Identify which cell holds the provided text, then report its [x, y] central coordinate. 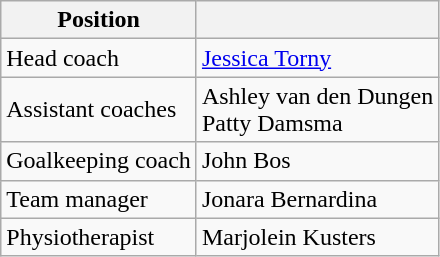
Position [99, 20]
Jessica Torny [317, 58]
Ashley van den Dungen Patty Damsma [317, 110]
Goalkeeping coach [99, 161]
John Bos [317, 161]
Marjolein Kusters [317, 237]
Head coach [99, 58]
Team manager [99, 199]
Physiotherapist [99, 237]
Jonara Bernardina [317, 199]
Assistant coaches [99, 110]
